Find where the given text appears and provide that cell's center as (x, y) coordinate. 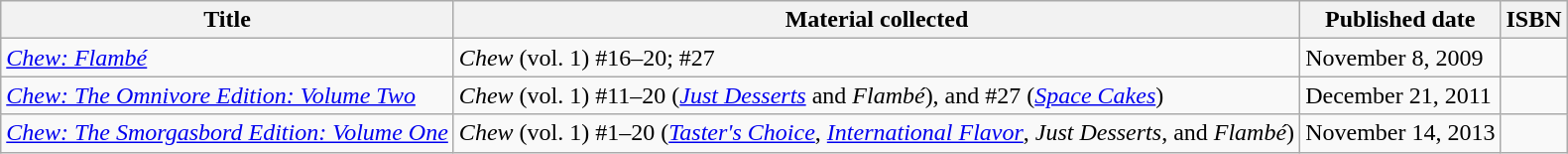
ISBN (1533, 20)
Chew: The Omnivore Edition: Volume Two (228, 95)
Chew: Flambé (228, 58)
November 8, 2009 (1400, 58)
Material collected (877, 20)
Published date (1400, 20)
Chew (vol. 1) #1–20 (Taster's Choice, International Flavor, Just Desserts, and Flambé) (877, 133)
Chew (vol. 1) #11–20 (Just Desserts and Flambé), and #27 (Space Cakes) (877, 95)
December 21, 2011 (1400, 95)
Chew (vol. 1) #16–20; #27 (877, 58)
Title (228, 20)
November 14, 2013 (1400, 133)
Chew: The Smorgasbord Edition: Volume One (228, 133)
